Determine the [x, y] coordinate at the center of the cell enclosing the given text.  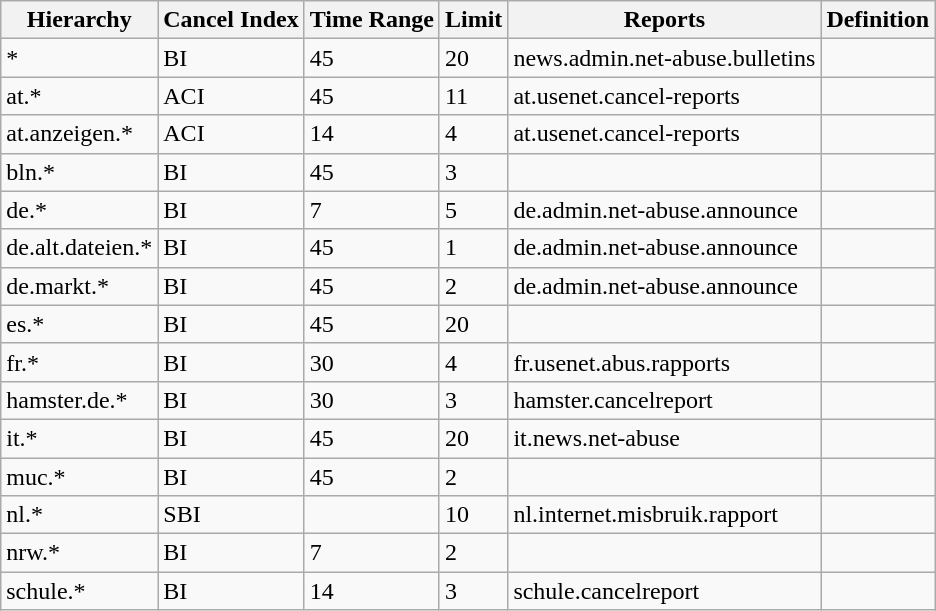
Hierarchy [80, 20]
SBI [231, 515]
1 [473, 248]
de.alt.dateien.* [80, 248]
muc.* [80, 477]
10 [473, 515]
hamster.de.* [80, 400]
fr.usenet.abus.rapports [664, 362]
nl.internet.misbruik.rapport [664, 515]
es.* [80, 324]
Time Range [372, 20]
nl.* [80, 515]
schule.cancelreport [664, 591]
Definition [878, 20]
bln.* [80, 172]
schule.* [80, 591]
5 [473, 210]
at.anzeigen.* [80, 134]
at.* [80, 96]
it.* [80, 438]
fr.* [80, 362]
it.news.net-abuse [664, 438]
nrw.* [80, 553]
Reports [664, 20]
hamster.cancelreport [664, 400]
11 [473, 96]
news.admin.net-abuse.bulletins [664, 58]
* [80, 58]
Limit [473, 20]
Cancel Index [231, 20]
de.* [80, 210]
de.markt.* [80, 286]
